Scan for the cell matching the given text and deliver its [x, y] coordinate at center. 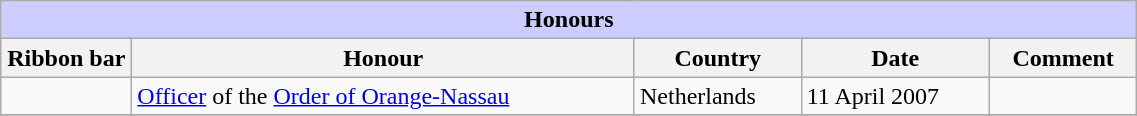
Country [718, 58]
Netherlands [718, 96]
Honours [569, 20]
Comment [1062, 58]
Officer of the Order of Orange-Nassau [384, 96]
11 April 2007 [895, 96]
Honour [384, 58]
Date [895, 58]
Ribbon bar [66, 58]
